Capture the cell that displays the provided text and extract its (x, y) central coordinate. 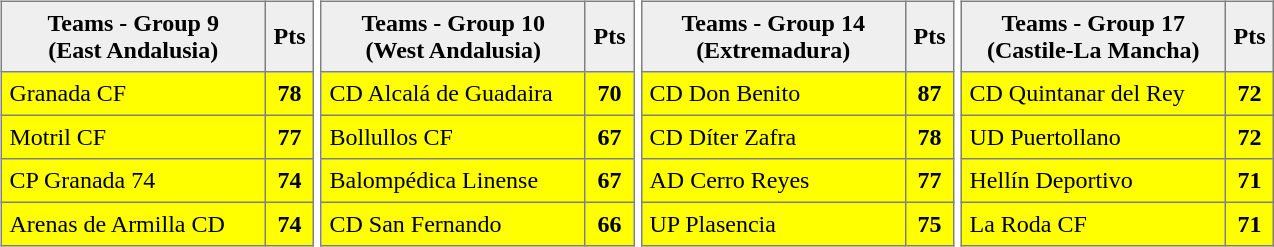
Teams - Group 10(West Andalusia) (453, 36)
Hellín Deportivo (1093, 181)
Motril CF (133, 137)
CD Díter Zafra (773, 137)
AD Cerro Reyes (773, 181)
CD Alcalá de Guadaira (453, 94)
70 (609, 94)
CP Granada 74 (133, 181)
Teams - Group 14(Extremadura) (773, 36)
La Roda CF (1093, 224)
Arenas de Armilla CD (133, 224)
Granada CF (133, 94)
87 (929, 94)
CD Don Benito (773, 94)
CD Quintanar del Rey (1093, 94)
Teams - Group 17(Castile-La Mancha) (1093, 36)
UD Puertollano (1093, 137)
Bollullos CF (453, 137)
Balompédica Linense (453, 181)
Teams - Group 9(East Andalusia) (133, 36)
UP Plasencia (773, 224)
75 (929, 224)
66 (609, 224)
CD San Fernando (453, 224)
